Identify which cell holds the provided text, then report its [x, y] central coordinate. 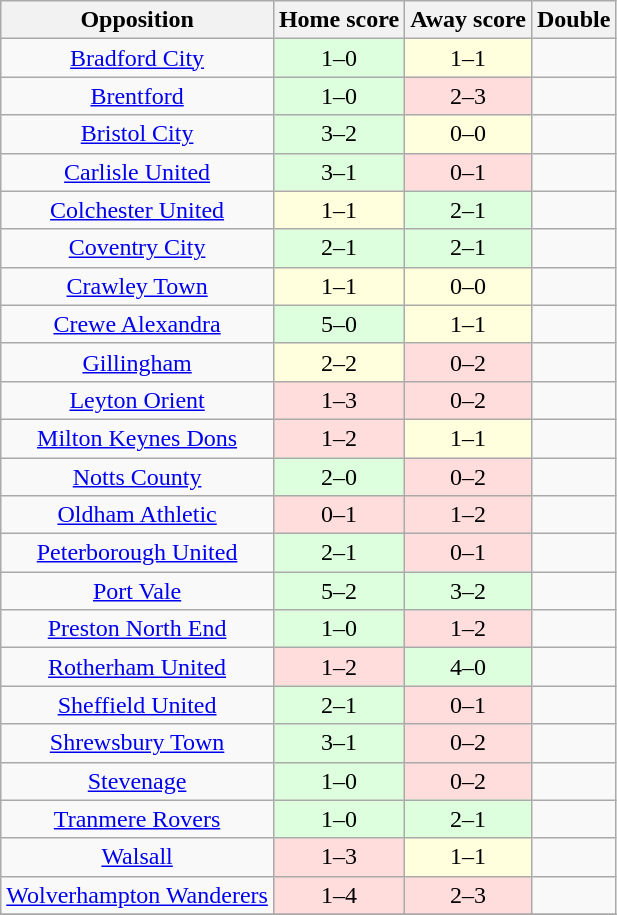
4–0 [468, 667]
Oldham Athletic [138, 515]
Home score [338, 20]
Rotherham United [138, 667]
2–0 [338, 477]
Leyton Orient [138, 400]
Walsall [138, 857]
Coventry City [138, 248]
5–2 [338, 591]
Preston North End [138, 629]
Peterborough United [138, 553]
Double [573, 20]
1–4 [338, 895]
Bristol City [138, 134]
Crawley Town [138, 286]
2–2 [338, 362]
Crewe Alexandra [138, 324]
Gillingham [138, 362]
Tranmere Rovers [138, 819]
Wolverhampton Wanderers [138, 895]
Stevenage [138, 781]
Shrewsbury Town [138, 743]
Brentford [138, 96]
Carlisle United [138, 172]
5–0 [338, 324]
Notts County [138, 477]
Away score [468, 20]
Colchester United [138, 210]
Bradford City [138, 58]
Milton Keynes Dons [138, 438]
Opposition [138, 20]
Port Vale [138, 591]
Sheffield United [138, 705]
